Scan for the cell matching the given text and deliver its (X, Y) coordinate at center. 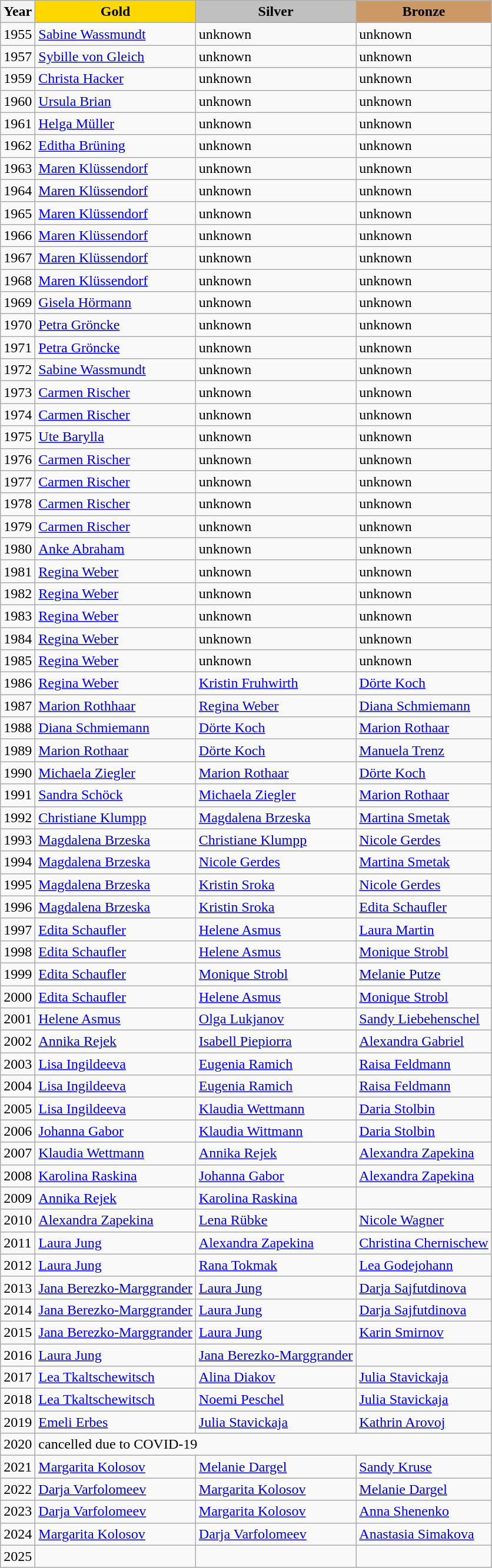
1989 (18, 750)
Noemi Peschel (275, 1400)
2006 (18, 1131)
Melanie Putze (424, 974)
Sybille von Gleich (115, 56)
1968 (18, 281)
Gisela Hörmann (115, 303)
2024 (18, 1534)
1967 (18, 258)
1992 (18, 818)
Laura Martin (424, 929)
2013 (18, 1287)
Christa Hacker (115, 79)
2004 (18, 1086)
Marion Rothhaar (115, 706)
cancelled due to COVID-19 (264, 1444)
2023 (18, 1512)
1998 (18, 952)
1980 (18, 549)
2003 (18, 1064)
2007 (18, 1153)
1995 (18, 885)
Ute Barylla (115, 437)
1974 (18, 415)
1996 (18, 907)
1965 (18, 213)
Kristin Fruhwirth (275, 683)
1977 (18, 482)
Emeli Erbes (115, 1422)
1961 (18, 124)
2010 (18, 1220)
1976 (18, 459)
Anna Shenenko (424, 1512)
2005 (18, 1109)
2016 (18, 1355)
1969 (18, 303)
Anastasia Simakova (424, 1534)
Year (18, 12)
2017 (18, 1377)
Klaudia Wittmann (275, 1131)
Alexandra Gabriel (424, 1042)
1959 (18, 79)
Lena Rübke (275, 1220)
1957 (18, 56)
1988 (18, 728)
Isabell Piepiorra (275, 1042)
2020 (18, 1444)
Christina Chernischew (424, 1243)
2012 (18, 1265)
1973 (18, 392)
2025 (18, 1556)
Nicole Wagner (424, 1220)
1970 (18, 325)
2022 (18, 1489)
Silver (275, 12)
2011 (18, 1243)
2002 (18, 1042)
2009 (18, 1198)
1985 (18, 661)
1994 (18, 862)
1975 (18, 437)
1978 (18, 504)
1971 (18, 348)
1963 (18, 168)
2008 (18, 1176)
Kathrin Arovoj (424, 1422)
2019 (18, 1422)
Alina Diakov (275, 1377)
1983 (18, 616)
2014 (18, 1310)
1960 (18, 101)
1962 (18, 146)
Lea Godejohann (424, 1265)
Sandy Kruse (424, 1467)
Bronze (424, 12)
1955 (18, 34)
1981 (18, 571)
Sandra Schöck (115, 795)
1972 (18, 370)
Manuela Trenz (424, 750)
Rana Tokmak (275, 1265)
Ursula Brian (115, 101)
1993 (18, 840)
2000 (18, 997)
Karin Smirnov (424, 1332)
2015 (18, 1332)
1999 (18, 974)
1990 (18, 773)
2001 (18, 1019)
1979 (18, 526)
Anke Abraham (115, 549)
1991 (18, 795)
2021 (18, 1467)
1987 (18, 706)
2018 (18, 1400)
Sandy Liebehenschel (424, 1019)
Helga Müller (115, 124)
1986 (18, 683)
1966 (18, 235)
1982 (18, 593)
Editha Brüning (115, 146)
1964 (18, 191)
Olga Lukjanov (275, 1019)
1984 (18, 638)
1997 (18, 929)
Gold (115, 12)
